From the cell containing the given text, extract its center point as [x, y] coordinate. 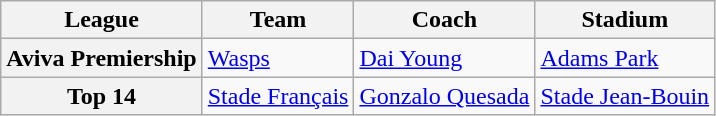
League [102, 20]
Stade Français [278, 96]
Aviva Premiership [102, 58]
Team [278, 20]
Top 14 [102, 96]
Coach [444, 20]
Gonzalo Quesada [444, 96]
Wasps [278, 58]
Stade Jean-Bouin [625, 96]
Stadium [625, 20]
Dai Young [444, 58]
Adams Park [625, 58]
